Find where the given text appears and provide that cell's center as (X, Y) coordinate. 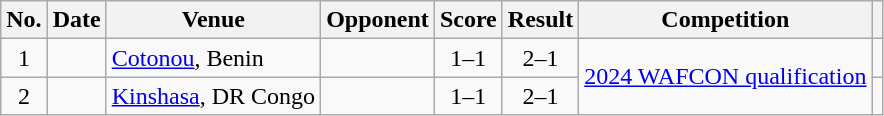
Venue (213, 20)
2 (24, 96)
Opponent (378, 20)
1 (24, 58)
Kinshasa, DR Congo (213, 96)
Cotonou, Benin (213, 58)
2024 WAFCON qualification (726, 77)
Result (540, 20)
Competition (726, 20)
No. (24, 20)
Date (76, 20)
Score (468, 20)
